Identify which cell holds the provided text, then report its [X, Y] central coordinate. 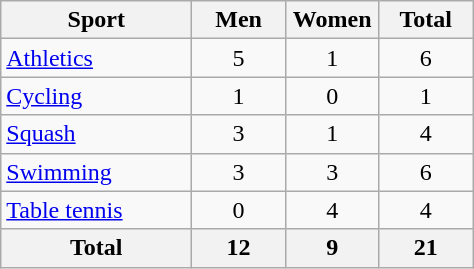
Women [332, 20]
Table tennis [96, 210]
Men [239, 20]
Squash [96, 134]
Cycling [96, 96]
Sport [96, 20]
12 [239, 248]
5 [239, 58]
21 [426, 248]
9 [332, 248]
Athletics [96, 58]
Swimming [96, 172]
